Determine the [X, Y] coordinate at the center of the cell enclosing the given text.  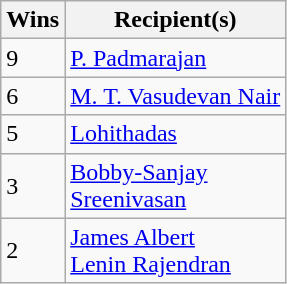
9 [33, 58]
Wins [33, 20]
Lohithadas [176, 134]
James AlbertLenin Rajendran [176, 250]
Recipient(s) [176, 20]
6 [33, 96]
3 [33, 186]
5 [33, 134]
P. Padmarajan [176, 58]
Bobby-SanjaySreenivasan [176, 186]
M. T. Vasudevan Nair [176, 96]
2 [33, 250]
